Output the (X, Y) coordinate of the center of the cell containing the given text.  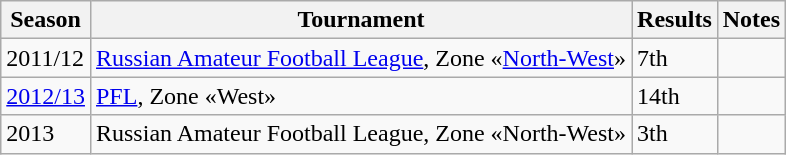
2013 (46, 134)
Results (675, 20)
3th (675, 134)
14th (675, 96)
Notes (751, 20)
7th (675, 58)
2011/12 (46, 58)
Tournament (360, 20)
PFL, Zone «West» (360, 96)
2012/13 (46, 96)
Season (46, 20)
